Search for the cell housing the specified text and yield its (X, Y) center coordinate. 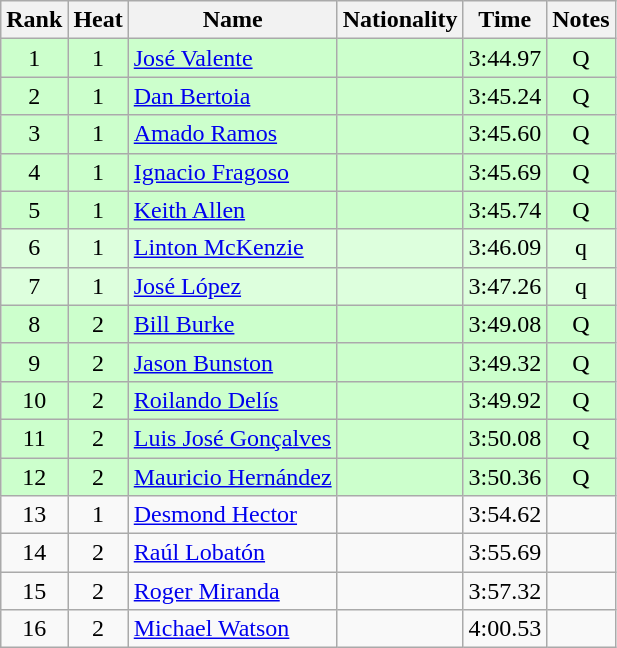
6 (34, 248)
13 (34, 515)
3:49.92 (505, 400)
3:45.60 (505, 134)
3:44.97 (505, 58)
3:45.24 (505, 96)
3 (34, 134)
3:45.74 (505, 210)
3:46.09 (505, 248)
3:47.26 (505, 286)
Name (232, 20)
Ignacio Fragoso (232, 172)
Keith Allen (232, 210)
9 (34, 362)
José López (232, 286)
Amado Ramos (232, 134)
Michael Watson (232, 629)
Mauricio Hernández (232, 477)
12 (34, 477)
Rank (34, 20)
Linton McKenzie (232, 248)
3:49.32 (505, 362)
3:57.32 (505, 591)
Bill Burke (232, 324)
15 (34, 591)
Notes (581, 20)
11 (34, 438)
14 (34, 553)
16 (34, 629)
3:49.08 (505, 324)
Roilando Delís (232, 400)
Desmond Hector (232, 515)
Time (505, 20)
10 (34, 400)
3:50.36 (505, 477)
Nationality (400, 20)
Dan Bertoia (232, 96)
3:50.08 (505, 438)
Jason Bunston (232, 362)
José Valente (232, 58)
4:00.53 (505, 629)
Raúl Lobatón (232, 553)
3:45.69 (505, 172)
3:55.69 (505, 553)
8 (34, 324)
5 (34, 210)
4 (34, 172)
3:54.62 (505, 515)
7 (34, 286)
Roger Miranda (232, 591)
Luis José Gonçalves (232, 438)
Heat (98, 20)
